Determine the (X, Y) coordinate at the center of the cell enclosing the given text.  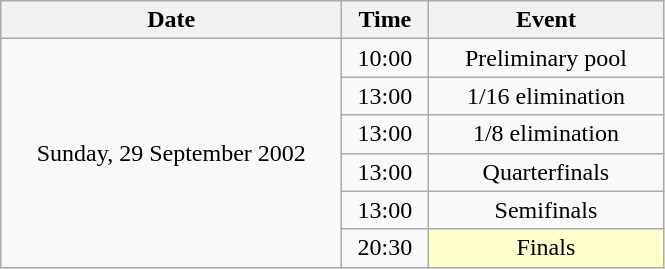
1/16 elimination (546, 96)
10:00 (385, 58)
Event (546, 20)
Sunday, 29 September 2002 (172, 153)
1/8 elimination (546, 134)
Preliminary pool (546, 58)
Quarterfinals (546, 172)
Time (385, 20)
20:30 (385, 248)
Semifinals (546, 210)
Finals (546, 248)
Date (172, 20)
